Identify which cell holds the provided text, then report its (x, y) central coordinate. 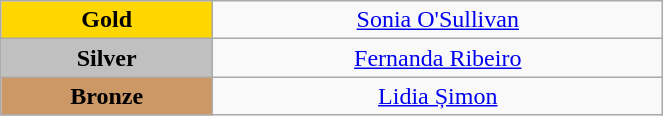
Silver (107, 58)
Fernanda Ribeiro (438, 58)
Bronze (107, 96)
Lidia Șimon (438, 96)
Gold (107, 20)
Sonia O'Sullivan (438, 20)
